Provide the (X, Y) coordinate of the cell's center where the given text is located.  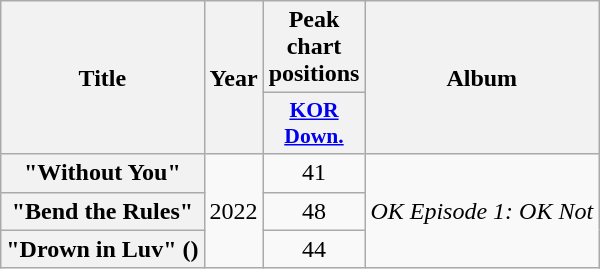
"Drown in Luv" () (102, 249)
Title (102, 78)
OK Episode 1: OK Not (482, 211)
2022 (234, 211)
44 (314, 249)
KORDown. (314, 124)
Album (482, 78)
"Without You" (102, 173)
Year (234, 78)
41 (314, 173)
Peak chart positions (314, 47)
"Bend the Rules" (102, 211)
48 (314, 211)
